Determine the (X, Y) coordinate at the center of the cell enclosing the given text.  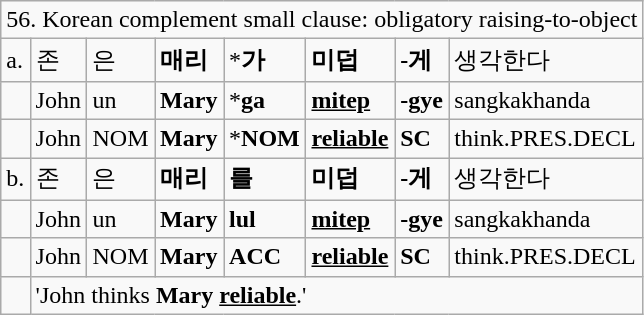
b. (16, 180)
*NOM (265, 138)
*가 (265, 60)
a. (16, 60)
를 (265, 180)
lul (265, 219)
*ga (265, 100)
56. Korean complement small clause: obligatory raising-to-object (322, 20)
ACC (265, 257)
'John thinks Mary reliable.' (336, 295)
